Search for the cell housing the specified text and yield its (x, y) center coordinate. 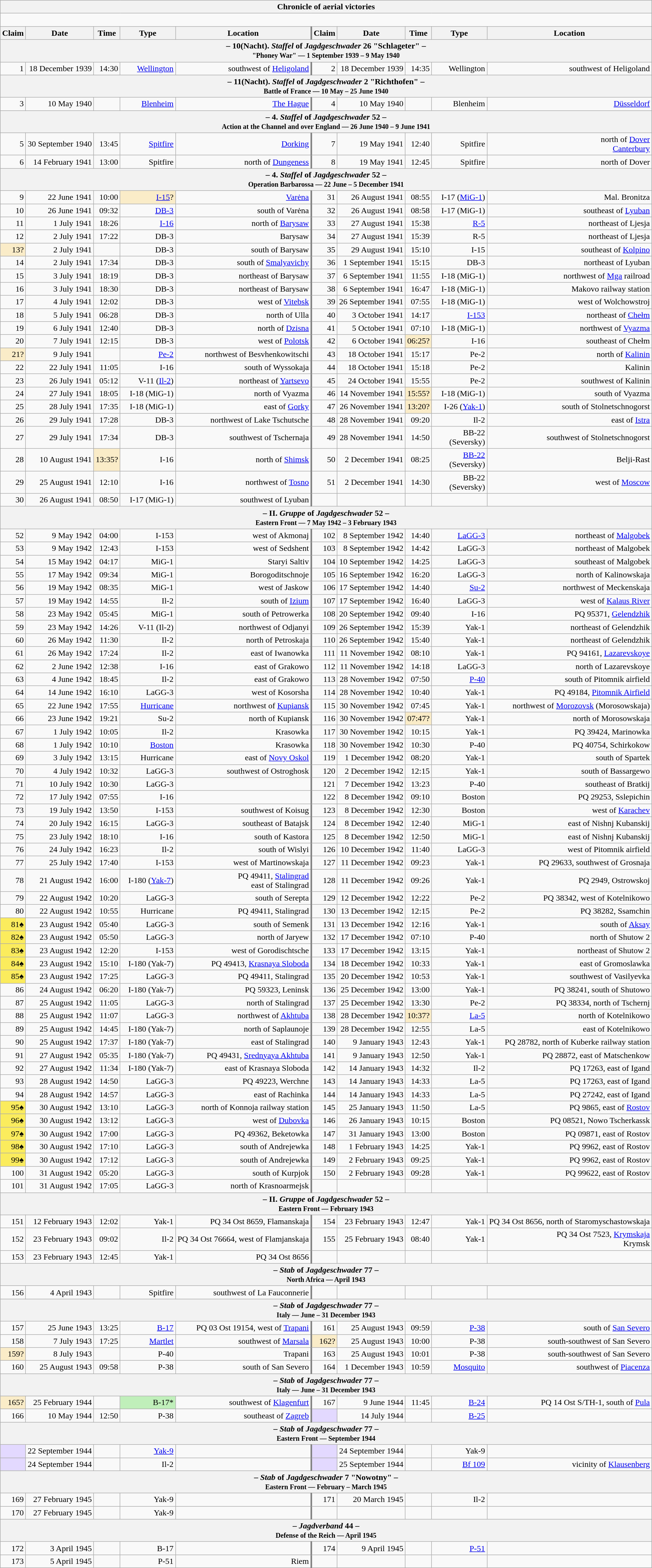
north of Krasnoarmejsk (243, 1186)
21 August 1942 (60, 880)
12:16 (419, 924)
5 October 1941 (371, 328)
south of Barysaw (243, 250)
PQ 95371, Gelendzhik (569, 614)
52 (13, 535)
11:40 (419, 849)
87 (13, 1003)
8 July 1943 (60, 1354)
15:38 (419, 224)
98♠ (13, 1147)
124 (324, 823)
07:47? (419, 719)
south of Vyazma (569, 393)
Mosquito (459, 1367)
20 (13, 341)
6 (13, 162)
18:26 (107, 224)
162? (324, 1341)
154 (324, 1221)
28 (13, 460)
91 (13, 1055)
63 (13, 679)
northeast of Lyuban (569, 263)
26 November 1941 (371, 406)
16:10 (107, 693)
19 July 1942 (60, 810)
northwest of Meckenskaja (569, 588)
132 (324, 937)
17:10 (107, 1147)
southwest of Vasilyevka (569, 977)
southeast of Zagreb (243, 1416)
southwest of Piacenza (569, 1367)
22 June 1942 (60, 706)
151 (13, 1221)
PQ 14 Ost S/TH-1, south of Pula (569, 1403)
29 August 1941 (371, 250)
59 (13, 627)
PQ 29253, Sslepichin (569, 797)
The Hague (243, 104)
17:40 (107, 862)
53 (13, 548)
10 December 1942 (371, 849)
12:47 (419, 1221)
170 (13, 1513)
southwest of Stolnetschnogorst (569, 437)
northwest of Mga railroad (569, 276)
26 September 1941 (371, 302)
PQ 28872, east of Matschenkow (569, 1055)
23 (13, 380)
27 (13, 437)
PQ 38241, south of Shutowo (569, 990)
41 (324, 328)
11 (13, 224)
174 (324, 1548)
18:10 (107, 836)
7 July 1941 (60, 341)
PQ 38334, north of Tschernj (569, 1003)
27 July 1941 (60, 393)
4 April 1943 (60, 1292)
13:12 (107, 1121)
north of Barysaw (243, 224)
11:30 (107, 640)
82♠ (13, 937)
08:50 (107, 500)
3 April 1945 (60, 1548)
08:20 (419, 758)
15:55 (419, 380)
108 (324, 614)
south of Bassargewo (569, 771)
127 (324, 862)
96♠ (13, 1121)
20 December 1942 (371, 977)
southeast of Malgobek (569, 562)
8 (324, 162)
12:30 (419, 810)
northwest of Morozovsk (Morosowskaja) (569, 706)
09:59 (419, 1328)
I-26 (Yak-1) (459, 406)
15:15 (419, 263)
11:45 (419, 1403)
PQ 49184, Pitomnik Airfield (569, 693)
11:07 (107, 1016)
14:35 (419, 68)
04:00 (107, 535)
100 (13, 1173)
Dorking (243, 144)
vicinity of Klausenberg (569, 1464)
west of Sedshent (243, 548)
17:00 (107, 1134)
29 (13, 482)
4 June 1942 (60, 679)
19:21 (107, 719)
1 July 1941 (60, 224)
16:15 (107, 823)
105 (324, 575)
126 (324, 849)
24 August 1942 (60, 990)
116 (324, 719)
south of Varėna (243, 210)
90 (13, 1042)
Riem (243, 1561)
07:45 (419, 706)
171 (324, 1500)
west of Akmonaj (243, 535)
68 (13, 745)
25 June 1943 (60, 1328)
10:32 (107, 771)
– 4. Staffel of Jagdgeschwader 52 –Operation Barbarossa — 22 June – 5 December 1941 (326, 179)
26 January 1943 (371, 1121)
south of Serepta (243, 898)
15 May 1942 (60, 562)
– 10(Nacht). Staffel of Jagdgeschwader 26 "Schlageter" –"Phoney War" — 1 September 1939 – 9 May 1940 (326, 51)
09:02 (107, 1239)
southeast of Chełm (569, 341)
B-17* (148, 1403)
6 July 1941 (60, 328)
PQ 49411, Stalingrad east of Stalingrad (243, 880)
PQ 34 Ost 8659, Flamanskaja (243, 1221)
10:20 (107, 898)
18:05 (107, 393)
20 March 1945 (371, 1500)
65 (13, 706)
– 11(Nacht). Staffel of Jagdgeschwader 2 "Richthofen" –Battle of France — 10 May – 25 June 1940 (326, 86)
17 July 1942 (60, 797)
Kalinin (569, 367)
3 October 1941 (371, 315)
05:35 (107, 1055)
north of Saplaunoje (243, 1029)
84♠ (13, 963)
22 June 1941 (60, 197)
08:40 (419, 1239)
14 July 1944 (371, 1416)
134 (324, 963)
Mal. Bronitza (569, 197)
14 February 1941 (60, 162)
14 June 1942 (60, 693)
117 (324, 732)
129 (324, 898)
06:28 (107, 315)
west of Gorodischtsche (243, 950)
northwest of Kupiansk (243, 706)
PQ 40754, Schirkokow (569, 745)
104 (324, 562)
west of Dubovka (243, 1121)
northwest of Tosno (243, 482)
121 (324, 784)
northwest of Odjanyi (243, 627)
north of Kalinowskaja (569, 575)
157 (13, 1328)
east of Iwanowka (243, 653)
east of Kotelnikowo (569, 1029)
10:10 (107, 745)
92 (13, 1068)
southeast of Bratkij (569, 784)
2 (324, 68)
112 (324, 666)
northwest of Vyazma (569, 328)
9 (13, 197)
10 August 1941 (60, 460)
northwest of Akhtuba (243, 1016)
I-15? (148, 197)
123 (324, 810)
15 (13, 276)
14:17 (419, 315)
62 (13, 666)
south of Wyssokaja (243, 367)
10:53 (419, 977)
4 July 1941 (60, 302)
PQ 94161, Lazarevskoye (569, 653)
23 July 1942 (60, 836)
Trapani (243, 1354)
PQ 9865, east of Rostov (569, 1108)
40 (324, 315)
20 September 1942 (371, 614)
13:25 (107, 1328)
76 (13, 849)
42 (324, 341)
39 (324, 302)
12 February 1943 (60, 1221)
18:45 (107, 679)
east of Gromoslawka (569, 963)
11:55 (419, 276)
15:17 (419, 354)
west of Karachev (569, 810)
13:35? (107, 460)
north of DoverCanterbury (569, 144)
10 July 1942 (60, 784)
149 (324, 1160)
B-24 (459, 1403)
10 (13, 210)
14:18 (419, 666)
Makovo railway station (569, 289)
08:35 (107, 588)
southwest of Tschernaja (243, 437)
14 November 1941 (371, 393)
7 (324, 144)
north of Dungeness (243, 162)
61 (13, 653)
west of Polotsk (243, 341)
155 (324, 1239)
17:22 (107, 237)
12:38 (107, 666)
133 (324, 950)
119 (324, 758)
B-25 (459, 1416)
07:50 (419, 679)
south of Pitomnik airfield (569, 679)
southwest of Lyuban (243, 500)
130 (324, 911)
17:37 (107, 1042)
PQ 34 Ost 7523, KrymskajaKrymsk (569, 1239)
107 (324, 601)
– II. Gruppe of Jagdgeschwader 52 –Eastern Front — 7 May 1942 – 3 February 1943 (326, 518)
13:23 (419, 784)
1 February 1943 (371, 1147)
west of Martinowskaja (243, 862)
16:20 (419, 575)
50 (324, 460)
1 December 1942 (371, 758)
122 (324, 797)
31 (324, 197)
northwest of Besvhenkowitschi (243, 354)
25 August 1941 (60, 482)
4 (324, 104)
PQ 49431, Srednyaya Akhtuba (243, 1055)
north of Kalinin (569, 354)
I-15 (459, 250)
60 (13, 640)
24 July 1942 (60, 849)
25 July 1942 (60, 862)
77 (13, 862)
southwest of Kalinin (569, 380)
47 (324, 406)
16:40 (419, 601)
PQ 03 Ost 19154, west of Trapani (243, 1328)
north of Jaryew (243, 937)
12:55 (419, 1029)
140 (324, 1042)
– Stab of Jagdgeschwader 7 "Nowotny" –Eastern Front — February – March 1945 (326, 1482)
east of Krasnaya Sloboda (243, 1068)
141 (324, 1055)
southeast of Kolpino (569, 250)
36 (324, 263)
09:10 (419, 797)
17:05 (107, 1186)
38 (324, 289)
1 December 1943 (371, 1367)
5 April 1945 (60, 1561)
48 (324, 420)
09:40 (419, 614)
31 January 1943 (371, 1134)
17:12 (107, 1160)
7 July 1943 (60, 1341)
PQ 27242, east of Igand (569, 1095)
9 June 1944 (371, 1403)
16:00 (107, 880)
83♠ (13, 950)
west of Kosorsha (243, 693)
2 June 1942 (60, 666)
north of Ulla (243, 315)
131 (324, 924)
139 (324, 1029)
southwest of Marsala (243, 1341)
west of Vitebsk (243, 302)
east of Stalingrad (243, 1042)
south of Semenk (243, 924)
12:20 (107, 950)
20 July 1942 (60, 823)
north of Dzisna (243, 328)
14:55 (107, 601)
7 December 1942 (371, 784)
97♠ (13, 1134)
west of Jaskow (243, 588)
PQ 34 Ost 76664, west of Flamjanskaja (243, 1239)
10:55 (107, 911)
136 (324, 990)
05:50 (107, 937)
north of Stalingrad (243, 1003)
north of Vyazma (243, 393)
05:40 (107, 924)
east of Novy Oskol (243, 758)
north of Petroskaja (243, 640)
southwest of La Fauconnerie (243, 1292)
143 (324, 1081)
75 (13, 836)
80 (13, 911)
north of Shutow 2 (569, 937)
west of Pitomnik airfield (569, 849)
18:19 (107, 276)
35 (324, 250)
09:58 (107, 1367)
11:34 (107, 1068)
160 (13, 1367)
44 (324, 367)
17:24 (107, 653)
west of Kalaus River (569, 601)
103 (324, 548)
56 (13, 588)
16:47 (419, 289)
PQ 38282, Ssamchin (569, 911)
southwest of Koisug (243, 810)
37 (324, 276)
120 (324, 771)
south of Kastora (243, 836)
22 September 1944 (60, 1451)
18 December 1942 (371, 963)
south of Wislyi (243, 849)
05:20 (107, 1173)
51 (324, 482)
11:50 (419, 1108)
west of Wolchowstroj (569, 302)
25 January 1943 (371, 1108)
159? (13, 1354)
17 May 1942 (60, 575)
– II. Gruppe of Jagdgeschwader 52 –Eastern Front — February 1943 (326, 1204)
PQ 49223, Werchne (243, 1081)
PQ 34 Ost 8656, north of Staromyschastowskaja (569, 1221)
72 (13, 797)
15:55? (419, 393)
161 (324, 1328)
14 (13, 263)
135 (324, 977)
28 July 1941 (60, 406)
79 (13, 898)
95♠ (13, 1108)
71 (13, 784)
25 February 1943 (371, 1239)
08:10 (419, 653)
73 (13, 810)
east of Rachinka (243, 1095)
148 (324, 1147)
15:18 (419, 367)
152 (13, 1239)
09:20 (419, 420)
– Jagdverband 44 –Defense of the Reich — April 1945 (326, 1530)
81♠ (13, 924)
Borogoditschnoje (243, 575)
09:25 (419, 1160)
08:58 (419, 210)
26 July 1941 (60, 380)
9 July 1941 (60, 354)
05:45 (107, 614)
PQ 28782, north of Kuberke railway station (569, 1042)
34 (324, 237)
13:45 (107, 144)
09:23 (419, 862)
26 June 1941 (60, 210)
09:34 (107, 575)
10 May 1944 (60, 1416)
166 (13, 1416)
13:50 (107, 810)
23 June 1942 (60, 719)
PQ 2949, Ostrowskoj (569, 880)
66 (13, 719)
169 (13, 1500)
57 (13, 601)
22 (13, 367)
PQ 49413, Krasnaya Sloboda (243, 963)
east of Gorky (243, 406)
north of Dover (569, 162)
153 (13, 1257)
13? (13, 250)
PQ 99622, east of Rostov (569, 1173)
– Stab of Jagdgeschwader 77 –North Africa — April 1943 (326, 1274)
25 September 1944 (371, 1464)
southwest of Ostroghosk (243, 771)
173 (13, 1561)
142 (324, 1068)
PQ 29633, southwest of Grosnaja (569, 862)
46 (324, 393)
145 (324, 1108)
110 (324, 640)
10 September 1942 (371, 562)
south of Kurpjok (243, 1173)
12:10 (107, 482)
17:28 (107, 420)
PQ 38342, west of Kotelnikowo (569, 898)
PQ 08521, Nowo Tscherkassk (569, 1121)
86 (13, 990)
88 (13, 1016)
9 April 1945 (371, 1548)
14:32 (419, 1068)
115 (324, 706)
10:01 (419, 1354)
southeast of Lyuban (569, 210)
Bf 109 (459, 1464)
5 July 1941 (60, 315)
78 (13, 880)
146 (324, 1121)
158 (13, 1341)
58 (13, 614)
PQ 39424, Marinowka (569, 732)
2 December 1942 (371, 771)
southeast of Batajsk (243, 823)
138 (324, 1016)
south of Izium (243, 601)
30 (13, 500)
08:25 (419, 460)
south of Spartek (569, 758)
northeast of Yartsevo (243, 380)
Staryi Saltiv (243, 562)
14:42 (419, 548)
06:25? (419, 341)
19 (13, 328)
69 (13, 758)
Martlet (148, 1341)
113 (324, 679)
09:32 (107, 210)
Chronicle of aerial victories (326, 7)
114 (324, 693)
111 (324, 653)
1 (13, 68)
4 July 1942 (60, 771)
east of Istra (569, 420)
north of Kotelnikowo (569, 1016)
24 October 1941 (371, 380)
67 (13, 732)
north of Konnoja railway station (243, 1108)
32 (324, 210)
– Stab of Jagdgeschwader 77 –Eastern Front — September 1944 (326, 1433)
156 (13, 1292)
70 (13, 771)
109 (324, 627)
33 (324, 224)
16 (13, 289)
167 (324, 1403)
74 (13, 823)
25 (13, 406)
14:26 (107, 627)
54 (13, 562)
18 (13, 315)
128 (324, 880)
30 September 1940 (60, 144)
6 October 1941 (371, 341)
12 December 1942 (371, 898)
144 (324, 1095)
08:55 (419, 197)
22 July 1941 (60, 367)
Varėna (243, 197)
14:45 (107, 1029)
150 (324, 1173)
PQ 09871, east of Rostov (569, 1134)
04:17 (107, 562)
164 (324, 1367)
26 (13, 420)
10:40 (419, 693)
147 (324, 1134)
118 (324, 745)
northeast of Chełm (569, 315)
16:23 (107, 849)
102 (324, 535)
17 (13, 302)
06:20 (107, 990)
south of Petrowerka (243, 614)
94 (13, 1095)
55 (13, 575)
Düsseldorf (569, 104)
PQ 59323, Leninsk (243, 990)
89 (13, 1029)
15:40 (419, 640)
PQ 49362, Beketowka (243, 1134)
south of Aksay (569, 924)
101 (13, 1186)
5 (13, 144)
45 (324, 380)
25 February 1944 (60, 1403)
north of Lazarevskoye (569, 666)
05:12 (107, 380)
24 (13, 393)
12 (13, 237)
09:28 (419, 1173)
137 (324, 1003)
64 (13, 693)
northwest of Lake Tschutsche (243, 420)
18:30 (107, 289)
99♠ (13, 1160)
south of Stolnetschnogorst (569, 406)
13:10 (107, 1108)
north of Shimsk (243, 460)
93 (13, 1081)
3 (13, 104)
Belji-Rast (569, 460)
21? (13, 354)
10:37? (419, 1016)
northeast of Shutow 2 (569, 950)
85♠ (13, 977)
3 July 1942 (60, 758)
14:57 (107, 1095)
49 (324, 437)
172 (13, 1548)
1 September 1941 (371, 263)
106 (324, 588)
17:35 (107, 406)
southwest of Klagenfurt (243, 1403)
north of Kupiansk (243, 719)
09:26 (419, 880)
west of Moscow (569, 482)
10:05 (107, 732)
17:55 (107, 706)
43 (324, 354)
125 (324, 836)
13:30 (419, 1003)
12:22 (419, 898)
– 4. Staffel of Jagdgeschwader 52 –Action at the Channel and over England — 26 June 1940 – 9 June 1941 (326, 122)
PQ 34 Ost 8656 (243, 1257)
13:20? (419, 406)
north of Morosowskaja (569, 719)
south of Smalyavichy (243, 263)
10:33 (419, 963)
16 September 1942 (371, 575)
10:59 (419, 1367)
165? (13, 1403)
163 (324, 1354)
Barysaw (243, 237)
